Scan for the cell matching the given text and deliver its [x, y] coordinate at center. 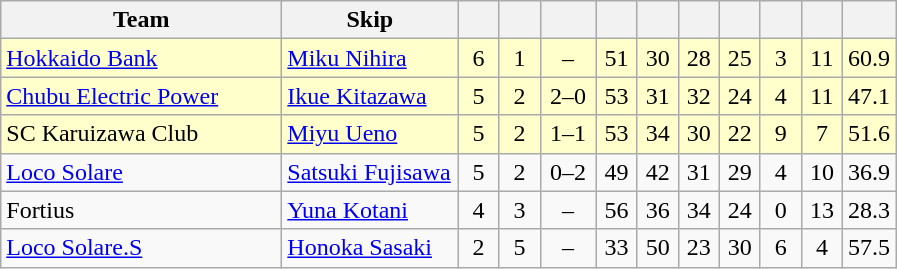
Miku Nihira [370, 58]
Team [142, 20]
36 [658, 210]
25 [740, 58]
Yuna Kotani [370, 210]
Ikue Kitazawa [370, 96]
2–0 [568, 96]
57.5 [868, 248]
60.9 [868, 58]
42 [658, 172]
47.1 [868, 96]
23 [698, 248]
51.6 [868, 134]
Miyu Ueno [370, 134]
29 [740, 172]
0–2 [568, 172]
SC Karuizawa Club [142, 134]
32 [698, 96]
Hokkaido Bank [142, 58]
Loco Solare [142, 172]
Chubu Electric Power [142, 96]
Fortius [142, 210]
Honoka Sasaki [370, 248]
28.3 [868, 210]
13 [822, 210]
1 [520, 58]
50 [658, 248]
28 [698, 58]
36.9 [868, 172]
1–1 [568, 134]
56 [616, 210]
Satsuki Fujisawa [370, 172]
10 [822, 172]
Skip [370, 20]
49 [616, 172]
Loco Solare.S [142, 248]
0 [780, 210]
22 [740, 134]
7 [822, 134]
9 [780, 134]
33 [616, 248]
51 [616, 58]
